Return (X, Y) of the center of cell containing provided text 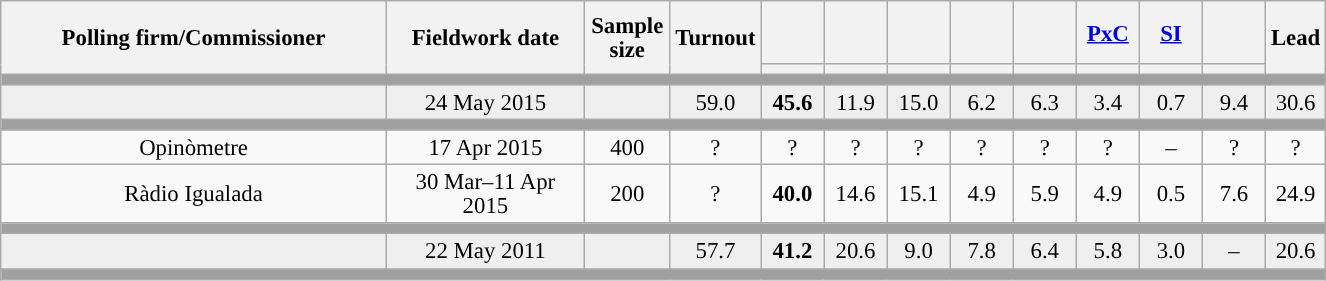
9.0 (918, 252)
15.1 (918, 194)
Sample size (627, 38)
Polling firm/Commissioner (194, 38)
9.4 (1234, 102)
5.9 (1044, 194)
30 Mar–11 Apr 2015 (485, 194)
Turnout (716, 38)
45.6 (792, 102)
6.4 (1044, 252)
41.2 (792, 252)
0.7 (1170, 102)
24 May 2015 (485, 102)
24.9 (1296, 194)
11.9 (856, 102)
57.7 (716, 252)
22 May 2011 (485, 252)
SI (1170, 32)
Ràdio Igualada (194, 194)
14.6 (856, 194)
3.0 (1170, 252)
40.0 (792, 194)
17 Apr 2015 (485, 148)
400 (627, 148)
5.8 (1108, 252)
Fieldwork date (485, 38)
7.8 (982, 252)
6.3 (1044, 102)
15.0 (918, 102)
6.2 (982, 102)
30.6 (1296, 102)
200 (627, 194)
7.6 (1234, 194)
Opinòmetre (194, 148)
0.5 (1170, 194)
3.4 (1108, 102)
Lead (1296, 38)
59.0 (716, 102)
PxC (1108, 32)
